Determine the [X, Y] coordinate at the center of the cell enclosing the given text.  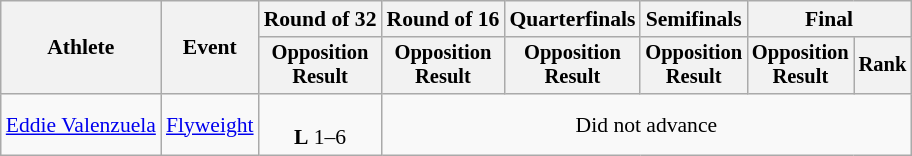
Did not advance [646, 124]
Athlete [81, 48]
Final [829, 19]
Round of 32 [320, 19]
Quarterfinals [572, 19]
Event [210, 48]
L 1–6 [320, 124]
Rank [883, 66]
Eddie Valenzuela [81, 124]
Round of 16 [442, 19]
Flyweight [210, 124]
Semifinals [694, 19]
